Identify which cell holds the provided text, then report its (X, Y) central coordinate. 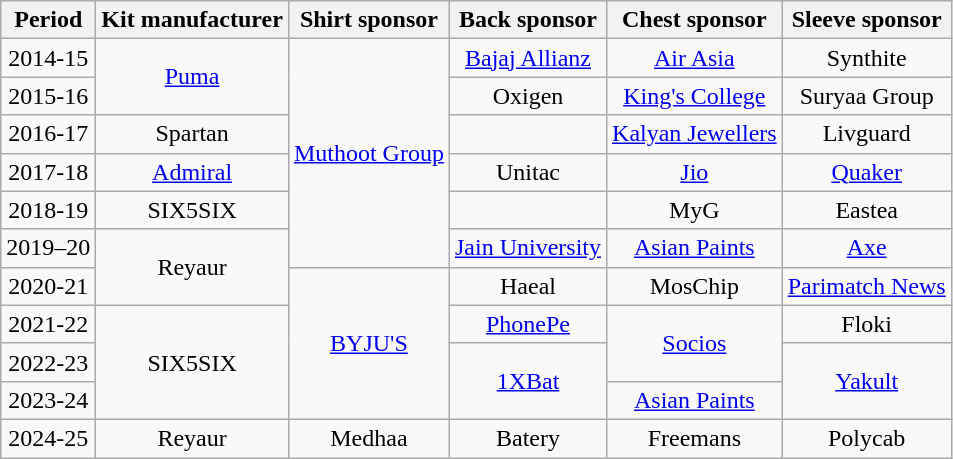
2020-21 (48, 286)
Chest sponsor (695, 20)
Puma (192, 77)
MosChip (695, 286)
Admiral (192, 172)
Socios (695, 343)
Freemans (695, 438)
King's College (695, 96)
Medhaa (368, 438)
Spartan (192, 134)
2017-18 (48, 172)
2018-19 (48, 210)
MyG (695, 210)
Batery (528, 438)
Period (48, 20)
2023-24 (48, 400)
Air Asia (695, 58)
2024-25 (48, 438)
PhonePe (528, 324)
Synthite (866, 58)
Sleeve sponsor (866, 20)
Floki (866, 324)
Muthoot Group (368, 153)
Eastea (866, 210)
Bajaj Allianz (528, 58)
BYJU'S (368, 343)
2021-22 (48, 324)
1XBat (528, 381)
Kit manufacturer (192, 20)
Polycab (866, 438)
Axe (866, 248)
Yakult (866, 381)
2022-23 (48, 362)
Haeal (528, 286)
Suryaa Group (866, 96)
2014-15 (48, 58)
Jain University (528, 248)
Parimatch News (866, 286)
Quaker (866, 172)
Unitac (528, 172)
2019–20 (48, 248)
Back sponsor (528, 20)
Kalyan Jewellers (695, 134)
2016-17 (48, 134)
Livguard (866, 134)
Oxigen (528, 96)
2015-16 (48, 96)
Jio (695, 172)
Shirt sponsor (368, 20)
